Capture the cell that displays the provided text and extract its [X, Y] central coordinate. 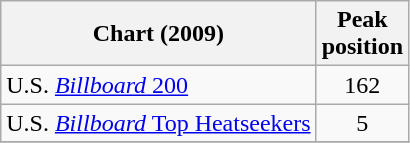
U.S. Billboard 200 [158, 85]
162 [362, 85]
5 [362, 123]
Peakposition [362, 34]
U.S. Billboard Top Heatseekers [158, 123]
Chart (2009) [158, 34]
